Extract the [X, Y] coordinate from the center of the cell holding the provided text.  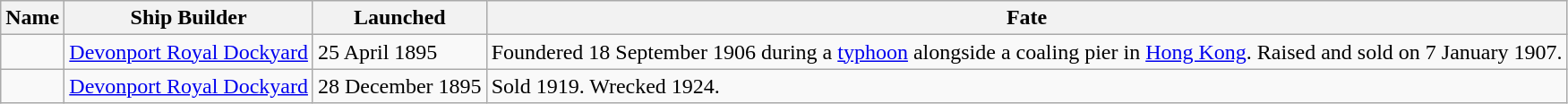
Name [32, 18]
Launched [399, 18]
28 December 1895 [399, 86]
25 April 1895 [399, 52]
Fate [1026, 18]
Foundered 18 September 1906 during a typhoon alongside a coaling pier in Hong Kong. Raised and sold on 7 January 1907. [1026, 52]
Ship Builder [189, 18]
Sold 1919. Wrecked 1924. [1026, 86]
